Pinpoint the cell where the given text exists, returning its (X, Y) midpoint coordinate. 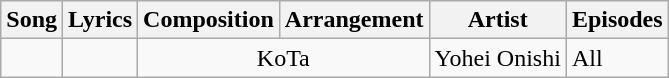
Song (32, 20)
Yohei Onishi (498, 58)
Composition (209, 20)
KoTa (284, 58)
Episodes (617, 20)
Lyrics (100, 20)
Artist (498, 20)
Arrangement (354, 20)
All (617, 58)
